Capture the cell that displays the provided text and extract its [x, y] central coordinate. 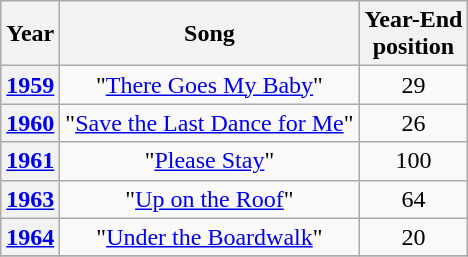
20 [414, 237]
"Save the Last Dance for Me" [210, 123]
100 [414, 161]
"Under the Boardwalk" [210, 237]
1964 [30, 237]
26 [414, 123]
Year [30, 34]
64 [414, 199]
Song [210, 34]
1961 [30, 161]
"There Goes My Baby" [210, 85]
"Please Stay" [210, 161]
1960 [30, 123]
29 [414, 85]
"Up on the Roof" [210, 199]
1963 [30, 199]
Year-Endposition [414, 34]
1959 [30, 85]
